From the cell containing the given text, extract its center point as (X, Y) coordinate. 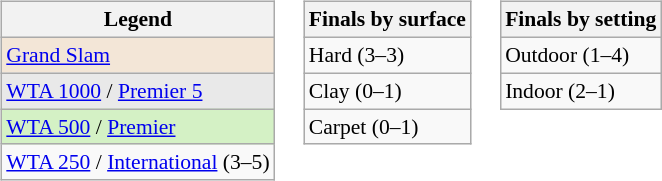
WTA 1000 / Premier 5 (138, 91)
Finals by surface (388, 20)
Hard (3–3) (388, 55)
Clay (0–1) (388, 91)
Indoor (2–1) (580, 91)
Carpet (0–1) (388, 127)
Finals by setting (580, 20)
Grand Slam (138, 55)
Legend (138, 20)
WTA 500 / Premier (138, 127)
Outdoor (1–4) (580, 55)
WTA 250 / International (3–5) (138, 162)
